Pinpoint the cell where the given text exists, returning its [x, y] midpoint coordinate. 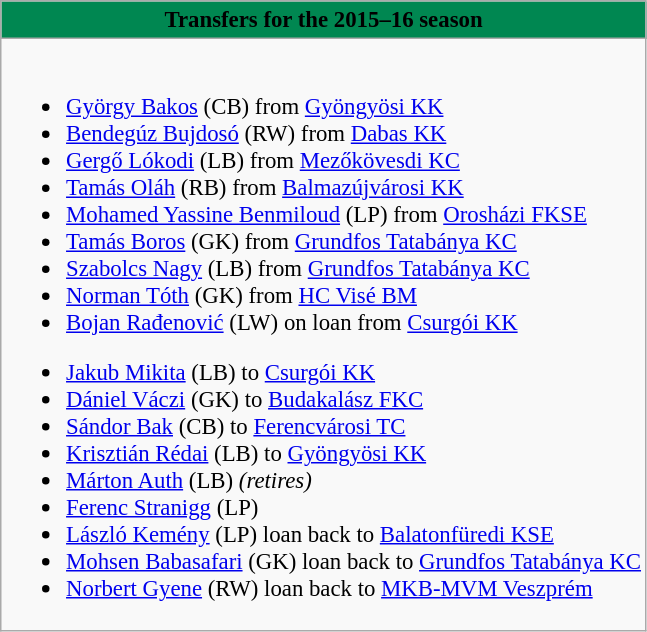
Transfers for the 2015–16 season [324, 20]
